Return [x, y] of the center of cell containing provided text 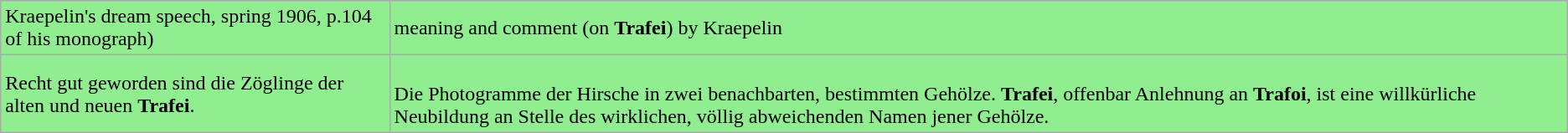
Recht gut geworden sind die Zöglinge der alten und neuen Trafei. [195, 94]
meaning and comment (on Trafei) by Kraepelin [978, 28]
Kraepelin's dream speech, spring 1906, p.104 of his monograph) [195, 28]
